Search for the cell housing the specified text and yield its [x, y] center coordinate. 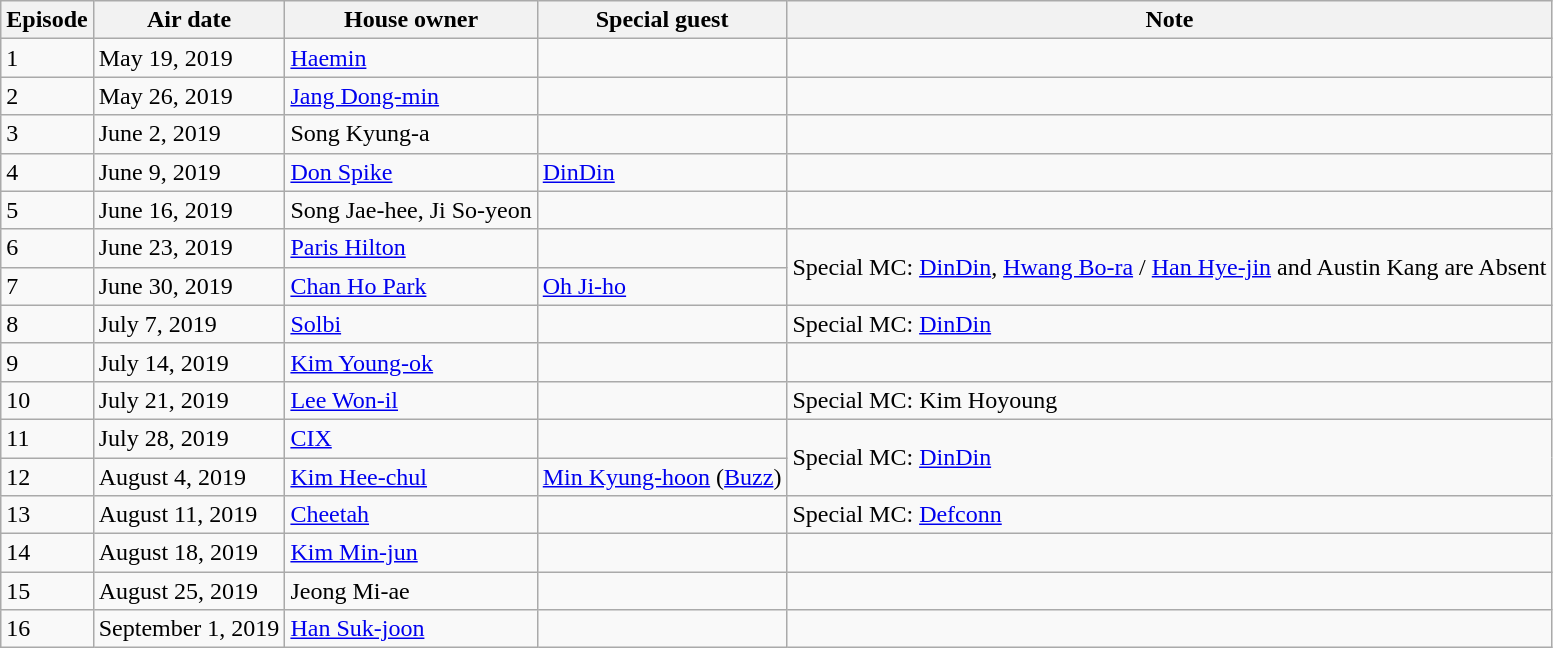
13 [47, 515]
May 26, 2019 [189, 96]
Special MC: Kim Hoyoung [1170, 400]
2 [47, 96]
Jang Dong-min [411, 96]
10 [47, 400]
July 14, 2019 [189, 362]
14 [47, 553]
Episode [47, 20]
12 [47, 477]
June 9, 2019 [189, 172]
Min Kyung-hoon (Buzz) [662, 477]
3 [47, 134]
Kim Young-ok [411, 362]
Haemin [411, 58]
9 [47, 362]
Jeong Mi-ae [411, 591]
Song Kyung-a [411, 134]
DinDin [662, 172]
16 [47, 629]
June 23, 2019 [189, 248]
Special MC: Defconn [1170, 515]
August 18, 2019 [189, 553]
Oh Ji-ho [662, 286]
Chan Ho Park [411, 286]
July 7, 2019 [189, 324]
Lee Won-il [411, 400]
7 [47, 286]
11 [47, 438]
Han Suk-joon [411, 629]
Air date [189, 20]
4 [47, 172]
Song Jae-hee, Ji So-yeon [411, 210]
Kim Min-jun [411, 553]
Note [1170, 20]
Cheetah [411, 515]
1 [47, 58]
June 16, 2019 [189, 210]
July 21, 2019 [189, 400]
5 [47, 210]
Special guest [662, 20]
August 4, 2019 [189, 477]
Paris Hilton [411, 248]
CIX [411, 438]
August 11, 2019 [189, 515]
June 2, 2019 [189, 134]
House owner [411, 20]
15 [47, 591]
Don Spike [411, 172]
September 1, 2019 [189, 629]
May 19, 2019 [189, 58]
June 30, 2019 [189, 286]
August 25, 2019 [189, 591]
Special MC: DinDin, Hwang Bo-ra / Han Hye-jin and Austin Kang are Absent [1170, 267]
8 [47, 324]
6 [47, 248]
July 28, 2019 [189, 438]
Solbi [411, 324]
Kim Hee-chul [411, 477]
